Locate the cell with the specified text and output its (x, y) center coordinate. 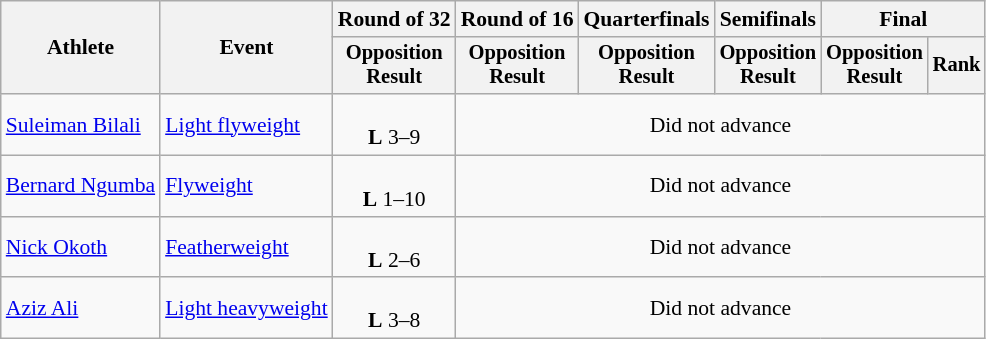
Light flyweight (246, 124)
Event (246, 48)
L 1–10 (394, 186)
Final (903, 19)
L 2–6 (394, 248)
Flyweight (246, 186)
Rank (957, 66)
L 3–8 (394, 308)
Nick Okoth (80, 248)
Bernard Ngumba (80, 186)
Round of 32 (394, 19)
Athlete (80, 48)
L 3–9 (394, 124)
Quarterfinals (647, 19)
Round of 16 (518, 19)
Featherweight (246, 248)
Suleiman Bilali (80, 124)
Aziz Ali (80, 308)
Semifinals (768, 19)
Light heavyweight (246, 308)
